Find where the given text appears and provide that cell's center as (x, y) coordinate. 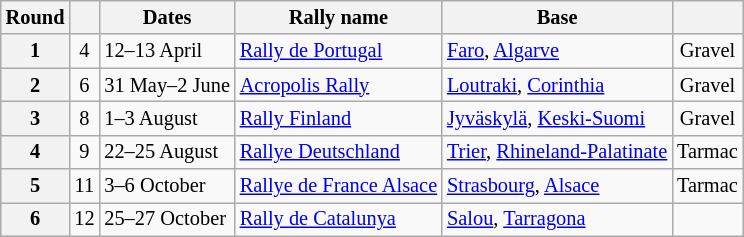
11 (84, 186)
Salou, Tarragona (557, 219)
22–25 August (166, 152)
Round (36, 17)
25–27 October (166, 219)
Rally Finland (338, 118)
3 (36, 118)
Rally de Portugal (338, 51)
Rallye Deutschland (338, 152)
31 May–2 June (166, 85)
Rallye de France Alsace (338, 186)
Base (557, 17)
12–13 April (166, 51)
Rally de Catalunya (338, 219)
Jyväskylä, Keski-Suomi (557, 118)
1–3 August (166, 118)
Strasbourg, Alsace (557, 186)
Rally name (338, 17)
2 (36, 85)
Acropolis Rally (338, 85)
3–6 October (166, 186)
Loutraki, Corinthia (557, 85)
Dates (166, 17)
9 (84, 152)
5 (36, 186)
Trier, Rhineland-Palatinate (557, 152)
1 (36, 51)
Faro, Algarve (557, 51)
12 (84, 219)
8 (84, 118)
